Return the (x, y) coordinate for the center point of the cell that contains the specified text.  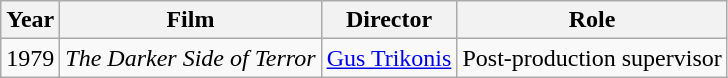
Director (389, 20)
Gus Trikonis (389, 58)
The Darker Side of Terror (190, 58)
Film (190, 20)
Year (30, 20)
Post-production supervisor (592, 58)
1979 (30, 58)
Role (592, 20)
